For the text-containing cell, return its midpoint in [X, Y] coordinate format. 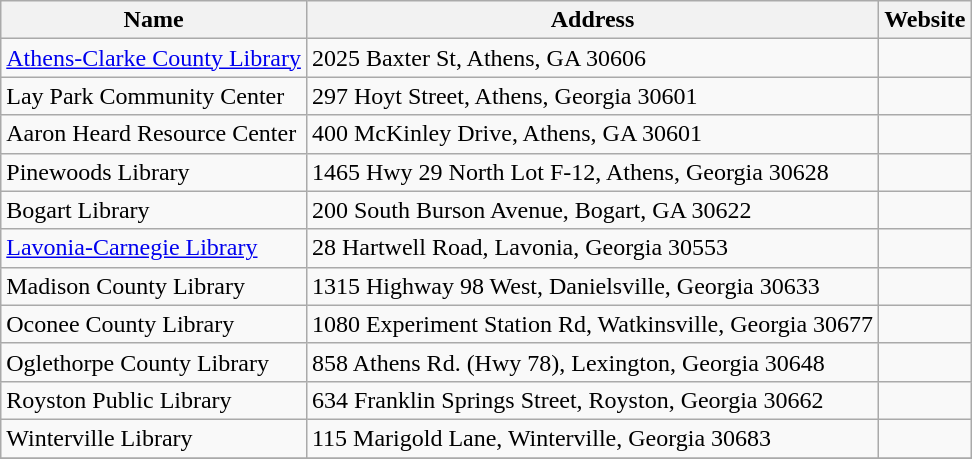
Name [154, 20]
Lay Park Community Center [154, 96]
Website [925, 20]
Lavonia-Carnegie Library [154, 248]
Oconee County Library [154, 324]
115 Marigold Lane, Winterville, Georgia 30683 [592, 438]
Oglethorpe County Library [154, 362]
634 Franklin Springs Street, Royston, Georgia 30662 [592, 400]
Aaron Heard Resource Center [154, 134]
297 Hoyt Street, Athens, Georgia 30601 [592, 96]
2025 Baxter St, Athens, GA 30606 [592, 58]
Athens-Clarke County Library [154, 58]
Pinewoods Library [154, 172]
Madison County Library [154, 286]
400 McKinley Drive, Athens, GA 30601 [592, 134]
1465 Hwy 29 North Lot F-12, Athens, Georgia 30628 [592, 172]
Royston Public Library [154, 400]
28 Hartwell Road, Lavonia, Georgia 30553 [592, 248]
200 South Burson Avenue, Bogart, GA 30622 [592, 210]
1080 Experiment Station Rd, Watkinsville, Georgia 30677 [592, 324]
858 Athens Rd. (Hwy 78), Lexington, Georgia 30648 [592, 362]
Winterville Library [154, 438]
Address [592, 20]
Bogart Library [154, 210]
1315 Highway 98 West, Danielsville, Georgia 30633 [592, 286]
